Output the (X, Y) coordinate of the center of the cell containing the given text.  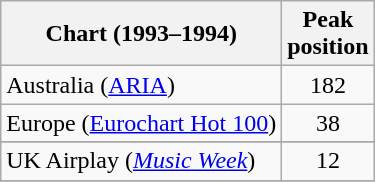
Peakposition (328, 34)
182 (328, 85)
38 (328, 123)
Chart (1993–1994) (142, 34)
12 (328, 161)
UK Airplay (Music Week) (142, 161)
Australia (ARIA) (142, 85)
Europe (Eurochart Hot 100) (142, 123)
